Locate the cell with the specified text and output its (x, y) center coordinate. 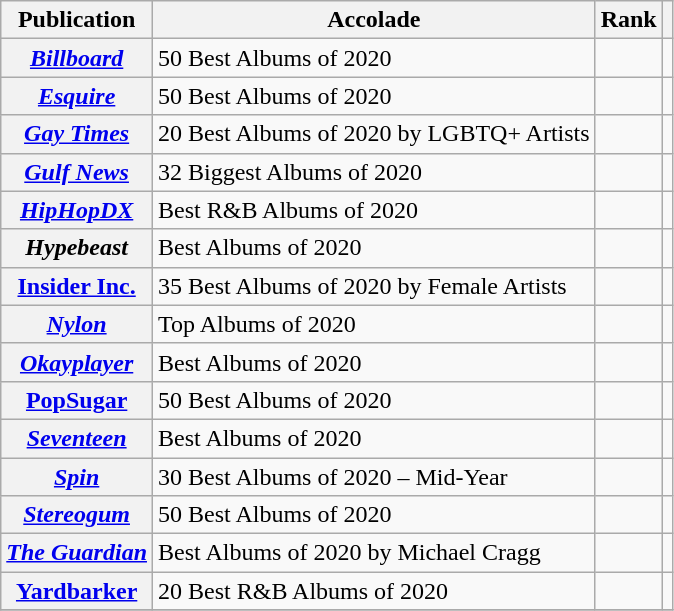
20 Best R&B Albums of 2020 (374, 591)
Rank (628, 20)
Best Albums of 2020 by Michael Cragg (374, 553)
Hypebeast (77, 248)
Stereogum (77, 515)
Okayplayer (77, 362)
Billboard (77, 58)
Top Albums of 2020 (374, 324)
20 Best Albums of 2020 by LGBTQ+ Artists (374, 134)
Esquire (77, 96)
Best R&B Albums of 2020 (374, 210)
Publication (77, 20)
30 Best Albums of 2020 – Mid-Year (374, 477)
Nylon (77, 324)
Spin (77, 477)
Gulf News (77, 172)
The Guardian (77, 553)
Gay Times (77, 134)
Seventeen (77, 438)
Insider Inc. (77, 286)
HipHopDX (77, 210)
Yardbarker (77, 591)
PopSugar (77, 400)
32 Biggest Albums of 2020 (374, 172)
Accolade (374, 20)
35 Best Albums of 2020 by Female Artists (374, 286)
